For the text-containing cell, return its midpoint in (x, y) coordinate format. 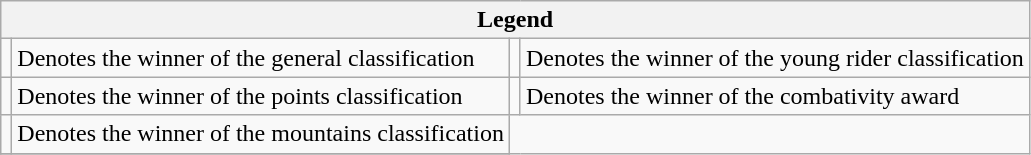
Denotes the winner of the points classification (261, 96)
Denotes the winner of the combativity award (774, 96)
Legend (516, 20)
Denotes the winner of the general classification (261, 58)
Denotes the winner of the mountains classification (261, 134)
Denotes the winner of the young rider classification (774, 58)
